Output the (X, Y) coordinate of the center of the cell containing the given text.  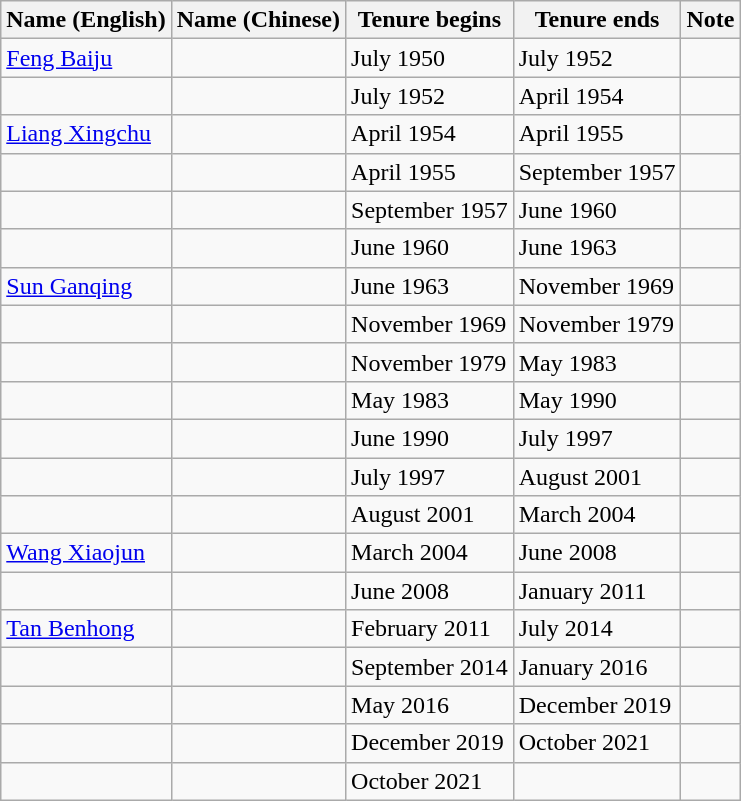
Sun Ganqing (86, 286)
January 2016 (597, 667)
Note (710, 20)
Name (Chinese) (258, 20)
Tenure ends (597, 20)
Name (English) (86, 20)
Liang Xingchu (86, 134)
January 2011 (597, 591)
Tenure begins (430, 20)
June 1990 (430, 438)
July 1950 (430, 58)
Wang Xiaojun (86, 553)
Tan Benhong (86, 629)
July 2014 (597, 629)
Feng Baiju (86, 58)
May 2016 (430, 705)
September 2014 (430, 667)
May 1990 (597, 400)
February 2011 (430, 629)
